Output the (x, y) coordinate of the center of the cell containing the given text.  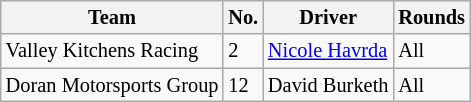
12 (243, 85)
Nicole Havrda (328, 51)
Doran Motorsports Group (112, 85)
Driver (328, 17)
David Burketh (328, 85)
Team (112, 17)
2 (243, 51)
Valley Kitchens Racing (112, 51)
Rounds (432, 17)
No. (243, 17)
